Scan for the cell matching the given text and deliver its [x, y] coordinate at center. 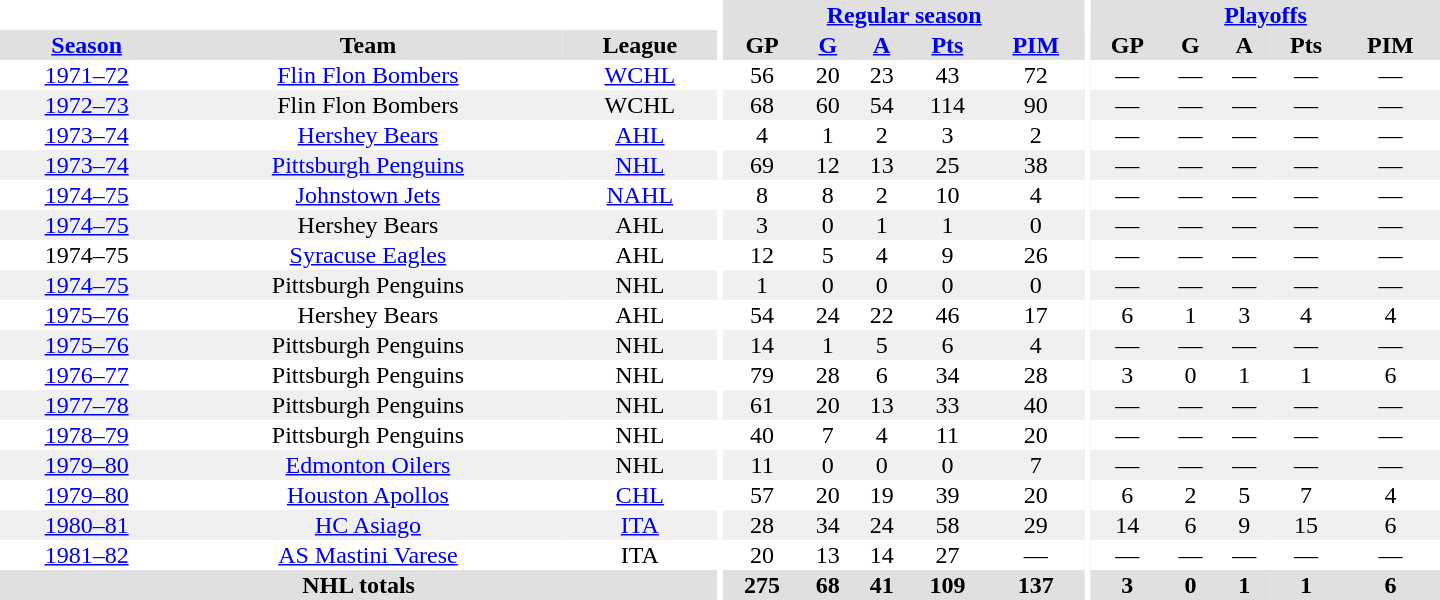
41 [882, 585]
56 [762, 75]
72 [1036, 75]
69 [762, 165]
61 [762, 405]
57 [762, 495]
39 [948, 495]
1976–77 [86, 375]
1971–72 [86, 75]
114 [948, 105]
58 [948, 525]
Team [368, 45]
Season [86, 45]
1972–73 [86, 105]
79 [762, 375]
25 [948, 165]
275 [762, 585]
1977–78 [86, 405]
27 [948, 555]
10 [948, 195]
AS Mastini Varese [368, 555]
1978–79 [86, 435]
Johnstown Jets [368, 195]
46 [948, 315]
43 [948, 75]
Houston Apollos [368, 495]
29 [1036, 525]
109 [948, 585]
League [640, 45]
NHL totals [358, 585]
Playoffs [1266, 15]
38 [1036, 165]
NAHL [640, 195]
15 [1306, 525]
33 [948, 405]
26 [1036, 255]
1980–81 [86, 525]
17 [1036, 315]
Regular season [904, 15]
90 [1036, 105]
137 [1036, 585]
19 [882, 495]
Syracuse Eagles [368, 255]
HC Asiago [368, 525]
Edmonton Oilers [368, 465]
23 [882, 75]
60 [828, 105]
22 [882, 315]
CHL [640, 495]
1981–82 [86, 555]
